Capture the cell that displays the provided text and extract its [x, y] central coordinate. 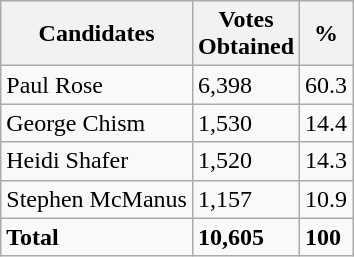
George Chism [97, 123]
10,605 [246, 237]
VotesObtained [246, 34]
10.9 [326, 199]
Heidi Shafer [97, 161]
Paul Rose [97, 85]
Candidates [97, 34]
14.4 [326, 123]
1,530 [246, 123]
14.3 [326, 161]
6,398 [246, 85]
1,520 [246, 161]
Stephen McManus [97, 199]
60.3 [326, 85]
% [326, 34]
Total [97, 237]
100 [326, 237]
1,157 [246, 199]
